Provide the (x, y) coordinate of the cell's center where the given text is located.  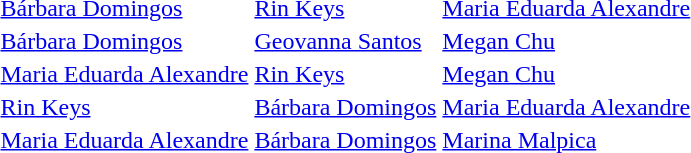
Rin Keys (346, 74)
Bárbara Domingos (346, 107)
Geovanna Santos (346, 41)
